Pinpoint the cell where the given text exists, returning its (X, Y) midpoint coordinate. 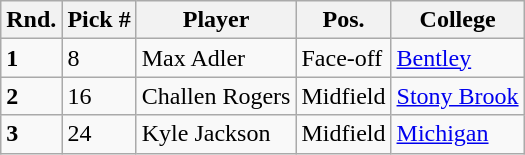
Pick # (99, 20)
24 (99, 134)
Face-off (344, 58)
16 (99, 96)
College (458, 20)
Kyle Jackson (216, 134)
Player (216, 20)
Challen Rogers (216, 96)
8 (99, 58)
Max Adler (216, 58)
Pos. (344, 20)
Rnd. (32, 20)
3 (32, 134)
1 (32, 58)
Bentley (458, 58)
Michigan (458, 134)
2 (32, 96)
Stony Brook (458, 96)
